For the text-containing cell, return its midpoint in (X, Y) coordinate format. 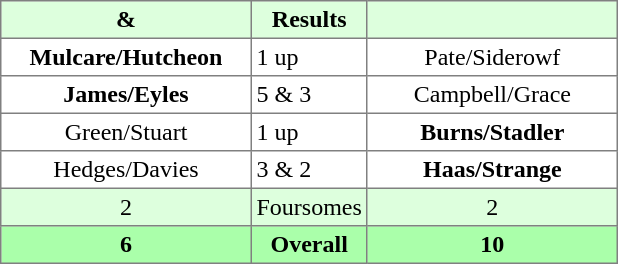
6 (126, 245)
Campbell/Grace (492, 95)
Haas/Strange (492, 170)
& (126, 20)
Pate/Siderowf (492, 57)
5 & 3 (309, 95)
Green/Stuart (126, 132)
Burns/Stadler (492, 132)
Hedges/Davies (126, 170)
James/Eyles (126, 95)
Foursomes (309, 207)
3 & 2 (309, 170)
10 (492, 245)
Results (309, 20)
Overall (309, 245)
Mulcare/Hutcheon (126, 57)
